For the text-containing cell, return its midpoint in (x, y) coordinate format. 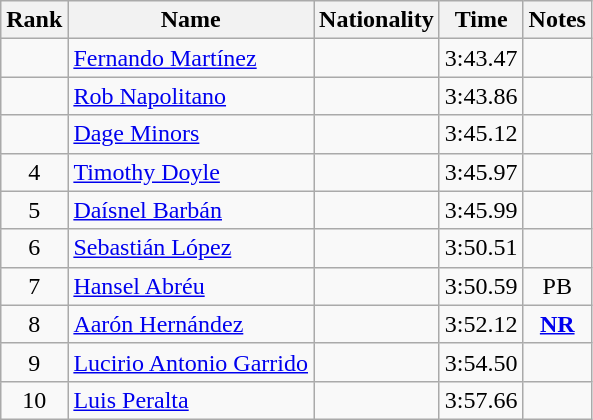
9 (34, 362)
3:52.12 (481, 324)
4 (34, 172)
3:43.47 (481, 58)
Timothy Doyle (191, 172)
Lucirio Antonio Garrido (191, 362)
Notes (557, 20)
Fernando Martínez (191, 58)
3:45.99 (481, 210)
7 (34, 286)
Daísnel Barbán (191, 210)
5 (34, 210)
3:45.97 (481, 172)
8 (34, 324)
PB (557, 286)
Rank (34, 20)
3:57.66 (481, 400)
Nationality (377, 20)
3:50.59 (481, 286)
Hansel Abréu (191, 286)
Rob Napolitano (191, 96)
NR (557, 324)
3:45.12 (481, 134)
3:43.86 (481, 96)
Time (481, 20)
Dage Minors (191, 134)
Sebastián López (191, 248)
10 (34, 400)
Luis Peralta (191, 400)
Aarón Hernández (191, 324)
6 (34, 248)
3:54.50 (481, 362)
3:50.51 (481, 248)
Name (191, 20)
